Provide the (x, y) coordinate of the cell's center where the given text is located.  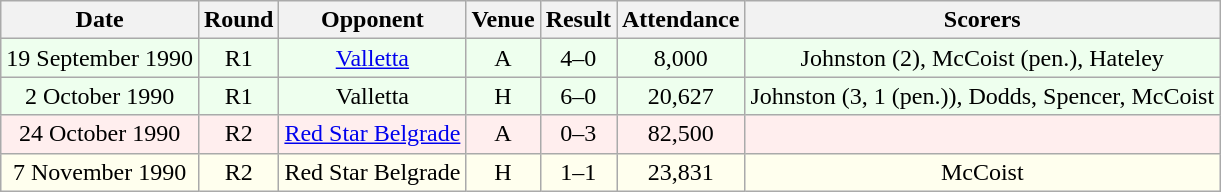
Johnston (2), McCoist (pen.), Hateley (982, 58)
2 October 1990 (100, 96)
Opponent (372, 20)
0–3 (578, 134)
Date (100, 20)
82,500 (680, 134)
23,831 (680, 172)
Round (238, 20)
McCoist (982, 172)
Attendance (680, 20)
1–1 (578, 172)
Johnston (3, 1 (pen.)), Dodds, Spencer, McCoist (982, 96)
4–0 (578, 58)
8,000 (680, 58)
Scorers (982, 20)
Result (578, 20)
20,627 (680, 96)
6–0 (578, 96)
24 October 1990 (100, 134)
7 November 1990 (100, 172)
19 September 1990 (100, 58)
Venue (503, 20)
